Capture the cell that displays the provided text and extract its [x, y] central coordinate. 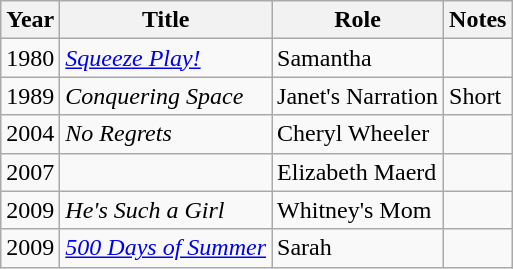
He's Such a Girl [166, 210]
Samantha [358, 58]
Janet's Narration [358, 96]
Role [358, 20]
Elizabeth Maerd [358, 172]
1980 [30, 58]
Conquering Space [166, 96]
Title [166, 20]
Year [30, 20]
No Regrets [166, 134]
Sarah [358, 248]
2004 [30, 134]
2007 [30, 172]
500 Days of Summer [166, 248]
Notes [478, 20]
Whitney's Mom [358, 210]
Short [478, 96]
Squeeze Play! [166, 58]
Cheryl Wheeler [358, 134]
1989 [30, 96]
